From the cell containing the given text, extract its center point as (X, Y) coordinate. 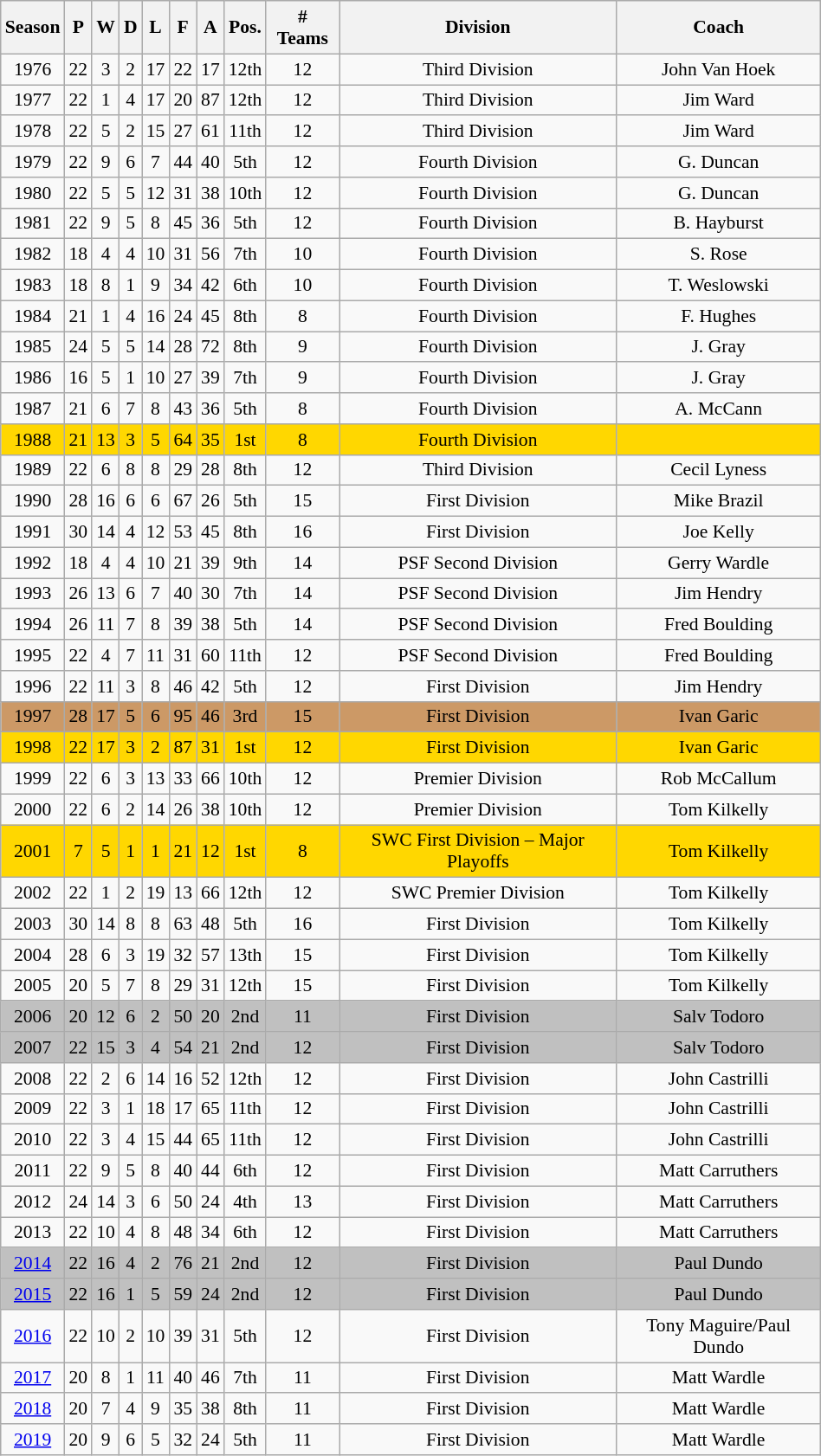
A. McCann (719, 409)
2014 (33, 1264)
Pos. (246, 28)
2019 (33, 1440)
1996 (33, 686)
3rd (246, 717)
2012 (33, 1202)
Gerry Wardle (719, 563)
W (106, 28)
9th (246, 563)
Tony Maguire/Paul Dundo (719, 1337)
72 (210, 347)
Coach (719, 28)
1995 (33, 655)
1992 (33, 563)
1977 (33, 100)
2003 (33, 924)
D (131, 28)
2005 (33, 986)
1982 (33, 254)
1997 (33, 717)
1985 (33, 347)
1979 (33, 162)
1984 (33, 316)
63 (183, 924)
F. Hughes (719, 316)
2018 (33, 1409)
1991 (33, 532)
2002 (33, 893)
2008 (33, 1079)
1989 (33, 470)
61 (210, 132)
52 (210, 1079)
2015 (33, 1294)
2009 (33, 1109)
1978 (33, 132)
1987 (33, 409)
F (183, 28)
Mike Brazil (719, 501)
1980 (33, 193)
# Teams (302, 28)
Rob McCallum (719, 779)
53 (183, 532)
2016 (33, 1337)
1994 (33, 625)
64 (183, 440)
1981 (33, 223)
57 (210, 955)
SWC Premier Division (478, 893)
2006 (33, 1017)
59 (183, 1294)
2004 (33, 955)
1993 (33, 594)
John Van Hoek (719, 69)
1986 (33, 378)
2013 (33, 1233)
A (210, 28)
T. Weslowski (719, 286)
Cecil Lyness (719, 470)
S. Rose (719, 254)
1976 (33, 69)
56 (210, 254)
95 (183, 717)
4th (246, 1202)
67 (183, 501)
2017 (33, 1378)
L (156, 28)
2011 (33, 1171)
2010 (33, 1140)
B. Hayburst (719, 223)
1983 (33, 286)
76 (183, 1264)
Season (33, 28)
Joe Kelly (719, 532)
SWC First Division – Major Playoffs (478, 852)
1988 (33, 440)
2001 (33, 852)
54 (183, 1047)
1999 (33, 779)
P (78, 28)
1998 (33, 748)
2000 (33, 809)
Division (478, 28)
60 (210, 655)
2007 (33, 1047)
33 (183, 779)
13th (246, 955)
1990 (33, 501)
43 (183, 409)
